Extract the (x, y) coordinate from the center of the cell holding the provided text.  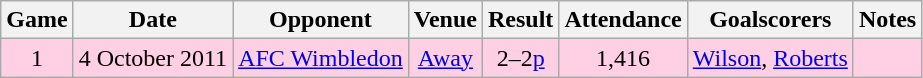
Opponent (321, 20)
Attendance (623, 20)
Result (520, 20)
Wilson, Roberts (770, 58)
Game (37, 20)
AFC Wimbledon (321, 58)
4 October 2011 (152, 58)
1,416 (623, 58)
1 (37, 58)
Goalscorers (770, 20)
Notes (887, 20)
Venue (445, 20)
Away (445, 58)
Date (152, 20)
2–2p (520, 58)
